Identify which cell holds the provided text, then report its [X, Y] central coordinate. 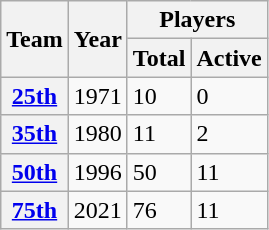
50 [159, 172]
0 [229, 96]
10 [159, 96]
Team [35, 39]
76 [159, 210]
75th [35, 210]
2 [229, 134]
Year [98, 39]
1971 [98, 96]
25th [35, 96]
35th [35, 134]
Active [229, 58]
2021 [98, 210]
Players [197, 20]
1996 [98, 172]
50th [35, 172]
Total [159, 58]
1980 [98, 134]
